Scan for the cell matching the given text and deliver its (X, Y) coordinate at center. 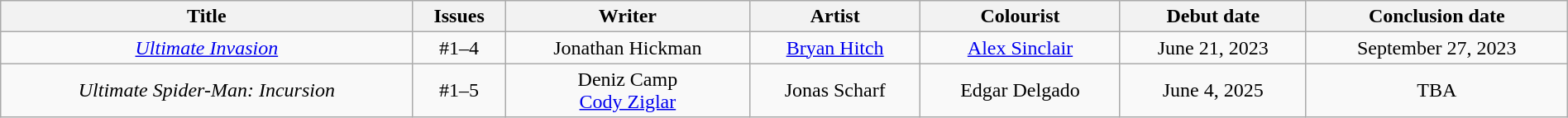
June 4, 2025 (1212, 91)
#1–5 (459, 91)
#1–4 (459, 48)
Deniz CampCody Ziglar (627, 91)
Ultimate Invasion (207, 48)
September 27, 2023 (1437, 48)
Issues (459, 17)
TBA (1437, 91)
Writer (627, 17)
June 21, 2023 (1212, 48)
Debut date (1212, 17)
Ultimate Spider-Man: Incursion (207, 91)
Conclusion date (1437, 17)
Title (207, 17)
Alex Sinclair (1021, 48)
Bryan Hitch (834, 48)
Jonathan Hickman (627, 48)
Jonas Scharf (834, 91)
Colourist (1021, 17)
Artist (834, 17)
Edgar Delgado (1021, 91)
